Pinpoint the cell where the given text exists, returning its [x, y] midpoint coordinate. 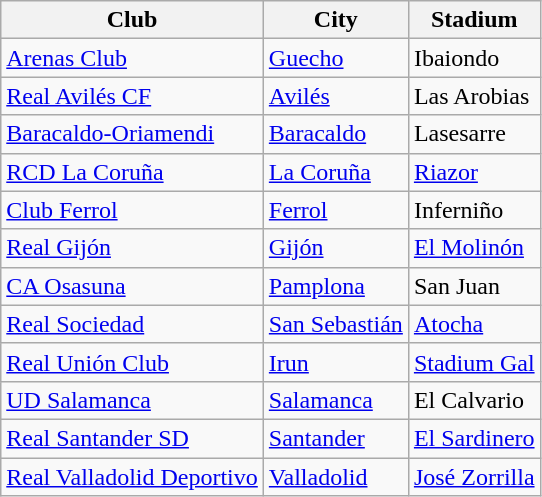
Club Ferrol [132, 210]
Inferniño [474, 210]
Stadium Gal [474, 362]
CA Osasuna [132, 286]
Baracaldo-Oriamendi [132, 134]
Real Sociedad [132, 324]
Riazor [474, 172]
Arenas Club [132, 58]
El Calvario [474, 400]
Club [132, 20]
UD Salamanca [132, 400]
Avilés [336, 96]
Real Santander SD [132, 438]
Salamanca [336, 400]
Valladolid [336, 477]
Ibaiondo [474, 58]
Stadium [474, 20]
Real Valladolid Deportivo [132, 477]
José Zorrilla [474, 477]
San Sebastián [336, 324]
Las Arobias [474, 96]
Lasesarre [474, 134]
Real Unión Club [132, 362]
Irun [336, 362]
Baracaldo [336, 134]
El Molinón [474, 248]
San Juan [474, 286]
Ferrol [336, 210]
Real Avilés CF [132, 96]
Guecho [336, 58]
Atocha [474, 324]
Gijón [336, 248]
Pamplona [336, 286]
El Sardinero [474, 438]
Santander [336, 438]
RCD La Coruña [132, 172]
La Coruña [336, 172]
Real Gijón [132, 248]
City [336, 20]
